Find where the given text appears and provide that cell's center as (x, y) coordinate. 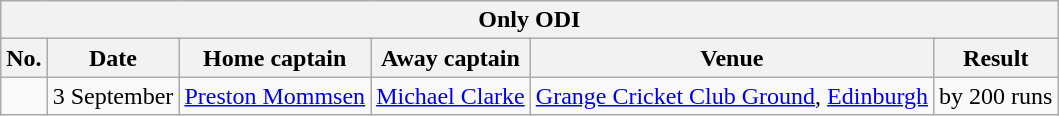
Preston Mommsen (275, 96)
by 200 runs (996, 96)
Result (996, 58)
Venue (732, 58)
Away captain (451, 58)
Only ODI (530, 20)
Michael Clarke (451, 96)
Date (113, 58)
Grange Cricket Club Ground, Edinburgh (732, 96)
No. (24, 58)
3 September (113, 96)
Home captain (275, 58)
